From the cell containing the given text, extract its center point as (X, Y) coordinate. 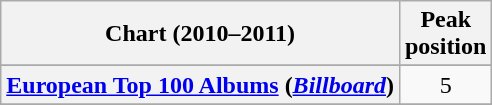
European Top 100 Albums (Billboard) (200, 85)
Peakposition (445, 34)
Chart (2010–2011) (200, 34)
5 (445, 85)
